Capture the cell that displays the provided text and extract its [x, y] central coordinate. 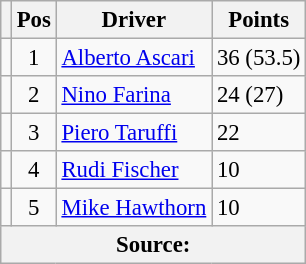
36 (53.5) [259, 58]
Piero Taruffi [134, 133]
5 [34, 208]
Driver [134, 20]
Rudi Fischer [134, 170]
Pos [34, 20]
22 [259, 133]
3 [34, 133]
Alberto Ascari [134, 58]
Source: [154, 245]
2 [34, 95]
Mike Hawthorn [134, 208]
24 (27) [259, 95]
Points [259, 20]
4 [34, 170]
1 [34, 58]
Nino Farina [134, 95]
